Locate the cell with the specified text and output its (X, Y) center coordinate. 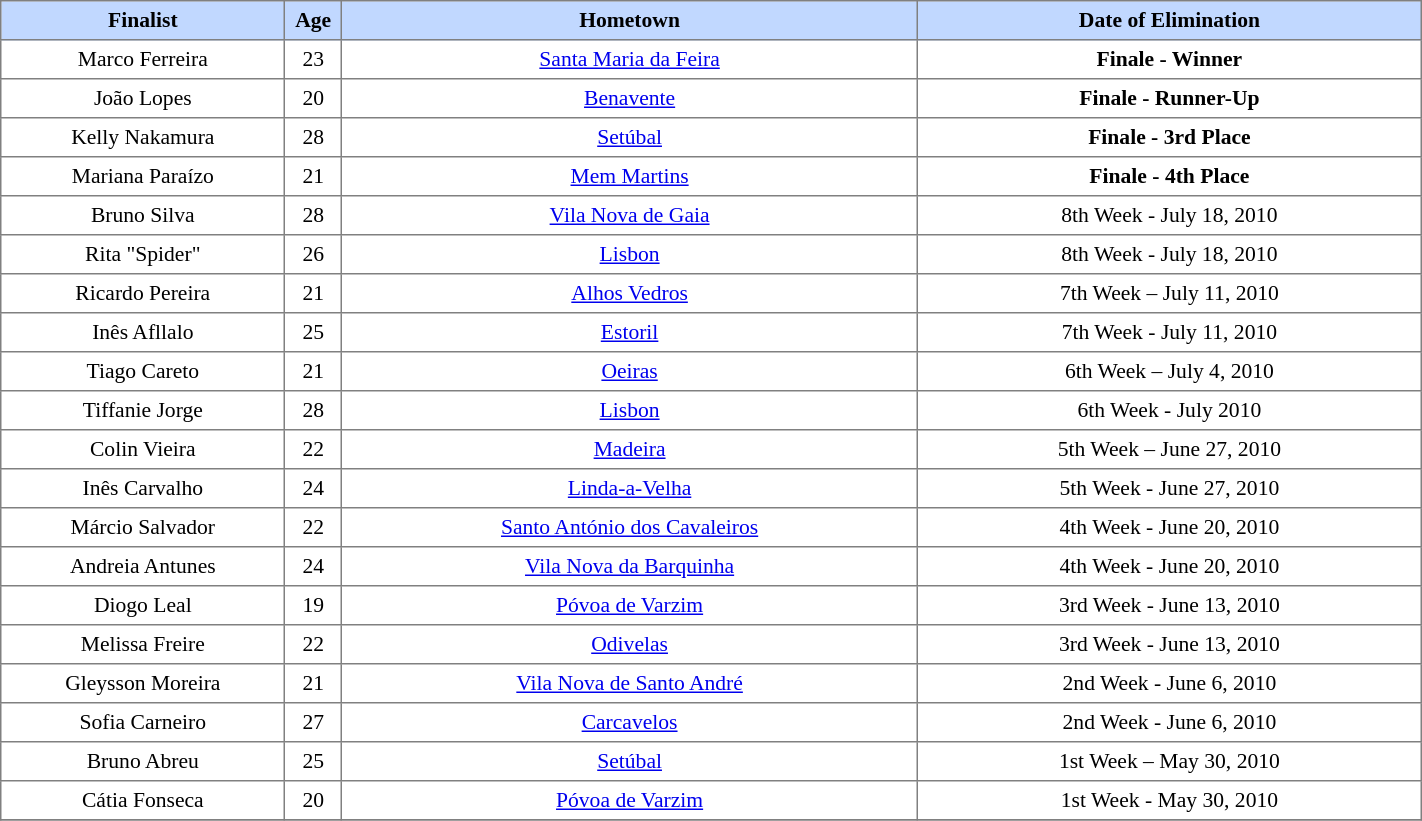
Finale - 3rd Place (1170, 138)
Linda-a-Velha (630, 488)
Hometown (630, 20)
26 (314, 254)
Colin Vieira (143, 450)
Tiago Careto (143, 372)
Tiffanie Jorge (143, 410)
Finale - Winner (1170, 60)
Odivelas (630, 644)
Cátia Fonseca (143, 800)
Mariana Paraízo (143, 176)
7th Week – July 11, 2010 (1170, 294)
João Lopes (143, 98)
Bruno Silva (143, 216)
Gleysson Moreira (143, 684)
Vila Nova de Gaia (630, 216)
Carcavelos (630, 722)
Márcio Salvador (143, 528)
Andreia Antunes (143, 566)
Diogo Leal (143, 606)
23 (314, 60)
Date of Elimination (1170, 20)
Ricardo Pereira (143, 294)
Kelly Nakamura (143, 138)
Oeiras (630, 372)
Mem Martins (630, 176)
Vila Nova de Santo André (630, 684)
Alhos Vedros (630, 294)
1st Week – May 30, 2010 (1170, 762)
Santo António dos Cavaleiros (630, 528)
Madeira (630, 450)
Estoril (630, 332)
Finalist (143, 20)
1st Week - May 30, 2010 (1170, 800)
6th Week - July 2010 (1170, 410)
27 (314, 722)
Finale - Runner-Up (1170, 98)
Melissa Freire (143, 644)
19 (314, 606)
Age (314, 20)
Santa Maria da Feira (630, 60)
Vila Nova da Barquinha (630, 566)
Benavente (630, 98)
Marco Ferreira (143, 60)
Inês Afllalo (143, 332)
6th Week – July 4, 2010 (1170, 372)
Finale - 4th Place (1170, 176)
5th Week - June 27, 2010 (1170, 488)
Bruno Abreu (143, 762)
Sofia Carneiro (143, 722)
Inês Carvalho (143, 488)
7th Week - July 11, 2010 (1170, 332)
Rita "Spider" (143, 254)
5th Week – June 27, 2010 (1170, 450)
